Identify which cell holds the provided text, then report its [x, y] central coordinate. 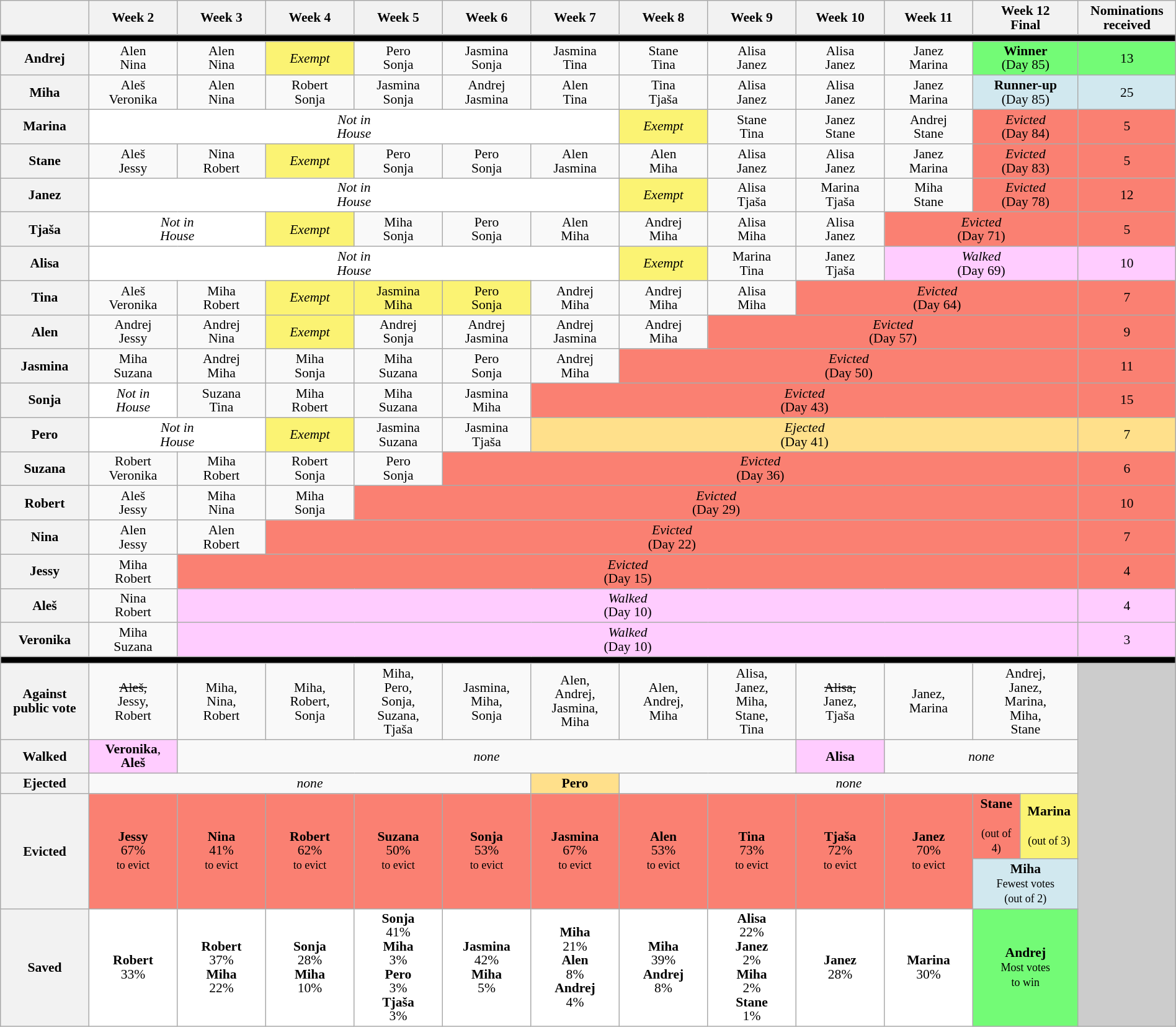
AndrejMost votesto win [1025, 967]
Sonja41%Miha3%Pero3%Tjaša3% [398, 967]
JasminaTjaša [486, 434]
Winner(Day 85) [1025, 58]
Tina [45, 298]
Ejected(Day 41) [805, 434]
Aleš [45, 606]
Robert37%Miha22% [221, 967]
Week 3 [221, 17]
Alisa,Janez,Miha,Stane,Tina [752, 701]
Sonja28%Miha10% [310, 967]
Jessy67%to evict [133, 851]
Stane [45, 161]
Week 6 [486, 17]
Marina [45, 127]
Week 11 [929, 17]
JasminaTina [575, 58]
Evicted(Day 15) [628, 571]
AndrejSonja [398, 331]
Walked(Day 69) [981, 263]
Against public vote [45, 701]
Jasmina42%Miha5% [486, 967]
Alen53%to evict [663, 851]
Janez [45, 195]
Aleš,Jessy,Robert [133, 701]
Miha39%Andrej8% [663, 967]
Runner-up(Day 85) [1025, 93]
Marina30% [929, 967]
Evicted(Day 78) [1025, 195]
Miha,Nina,Robert [221, 701]
Evicted [45, 851]
Veronika,Aleš [133, 756]
Evicted(Day 43) [805, 401]
9 [1126, 331]
MihaNina [221, 503]
AlenTina [575, 93]
Week 8 [663, 17]
AndrejStane [929, 127]
MihaStane [929, 195]
Jasmina,Miha,Sonja [486, 701]
6 [1126, 469]
Evicted(Day 50) [849, 366]
15 [1126, 401]
Evicted(Day 84) [1025, 127]
AlenJasmina [575, 161]
Janez28% [840, 967]
Evicted(Day 29) [716, 503]
JasminaSuzana [398, 434]
Week 2 [133, 17]
MihaFewest votes(out of 2) [1025, 884]
3 [1126, 640]
Alisa22%Janez2%Miha2%Stane1% [752, 967]
AndrejNina [221, 331]
Nominations received [1126, 17]
Stane(out of 4) [996, 827]
Suzana50%to evict [398, 851]
Sonja53%to evict [486, 851]
AlisaTjaša [752, 195]
Nina [45, 537]
12 [1126, 195]
Miha [45, 93]
Ejected [45, 784]
Alisa,Janez,Tjaša [840, 701]
RobertVeronika [133, 469]
Janez,Marina [929, 701]
Evicted(Day 22) [672, 537]
Alen,Andrej,Miha [663, 701]
Week 7 [575, 17]
TinaTjaša [663, 93]
AlenRobert [221, 537]
AndrejJessy [133, 331]
Miha,Robert,Sonja [310, 701]
Marina(out of 3) [1049, 827]
Suzana [45, 469]
MarinaTina [752, 263]
Alen [45, 331]
SuzanaTina [221, 401]
AlenJessy [133, 537]
Week 12Final [1025, 17]
Jasmina [45, 366]
Veronika [45, 640]
Andrej,Janez,Marina,Miha,Stane [1025, 701]
Robert [45, 503]
Tjaša72%to evict [840, 851]
Week 4 [310, 17]
25 [1126, 93]
Tjaša [45, 230]
Jessy [45, 571]
13 [1126, 58]
Week 10 [840, 17]
Walked [45, 756]
Miha21%Alen8%Andrej4% [575, 967]
JanezStane [840, 127]
Evicted(Day 64) [937, 298]
Robert62%to evict [310, 851]
Evicted(Day 83) [1025, 161]
Nina41%to evict [221, 851]
Week 9 [752, 17]
Jasmina67%to evict [575, 851]
Evicted(Day 36) [760, 469]
Alen,Andrej,Jasmina,Miha [575, 701]
Sonja [45, 401]
Janez70%to evict [929, 851]
11 [1126, 366]
MarinaTjaša [840, 195]
Andrej [45, 58]
JanezTjaša [840, 263]
Week 5 [398, 17]
Evicted(Day 71) [981, 230]
Miha,Pero,Sonja,Suzana,Tjaša [398, 701]
Tina73%to evict [752, 851]
Saved [45, 967]
Robert33% [133, 967]
Evicted(Day 57) [893, 331]
